Detect which cell encompasses the target text, then output its [X, Y] center coordinate. 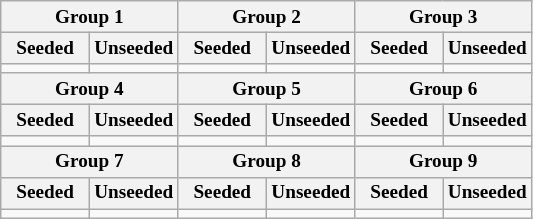
Group 6 [443, 89]
Group 3 [443, 17]
Group 2 [266, 17]
Group 7 [90, 161]
Group 1 [90, 17]
Group 4 [90, 89]
Group 5 [266, 89]
Group 9 [443, 161]
Group 8 [266, 161]
